Scan for the cell matching the given text and deliver its [x, y] coordinate at center. 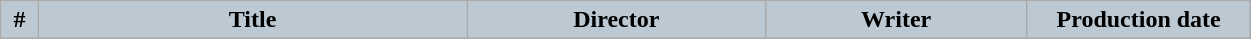
Writer [896, 20]
Title [252, 20]
# [20, 20]
Production date [1139, 20]
Director [616, 20]
